Output the [x, y] coordinate of the center of the cell containing the given text.  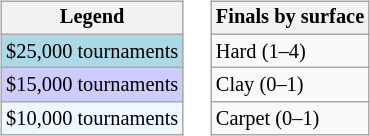
$10,000 tournaments [92, 119]
$25,000 tournaments [92, 51]
Finals by surface [290, 18]
Hard (1–4) [290, 51]
Carpet (0–1) [290, 119]
Clay (0–1) [290, 85]
$15,000 tournaments [92, 85]
Legend [92, 18]
